Capture the cell that displays the provided text and extract its [x, y] central coordinate. 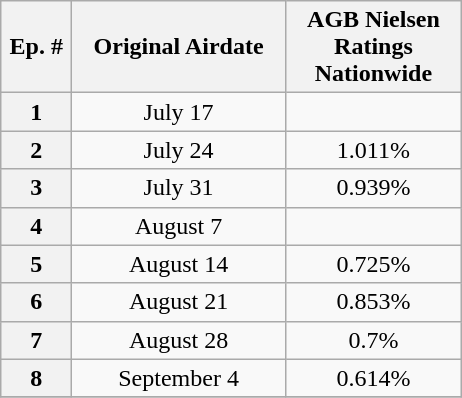
8 [36, 378]
1 [36, 112]
July 31 [179, 188]
August 21 [179, 302]
1.011% [373, 150]
5 [36, 264]
7 [36, 340]
3 [36, 188]
2 [36, 150]
0.939% [373, 188]
0.614% [373, 378]
July 17 [179, 112]
0.7% [373, 340]
August 28 [179, 340]
4 [36, 226]
July 24 [179, 150]
Original Airdate [179, 47]
August 14 [179, 264]
0.853% [373, 302]
AGB Nielsen Ratings Nationwide [373, 47]
August 7 [179, 226]
September 4 [179, 378]
0.725% [373, 264]
Ep. # [36, 47]
6 [36, 302]
